From the cell containing the given text, extract its center point as [x, y] coordinate. 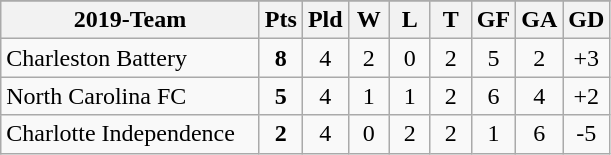
GF [493, 20]
2019-Team [130, 20]
T [450, 20]
GA [540, 20]
North Carolina FC [130, 96]
Charleston Battery [130, 58]
Charlotte Independence [130, 134]
W [368, 20]
+3 [586, 58]
Pld [325, 20]
+2 [586, 96]
-5 [586, 134]
GD [586, 20]
L [410, 20]
8 [280, 58]
Pts [280, 20]
